From the cell containing the given text, extract its center point as (X, Y) coordinate. 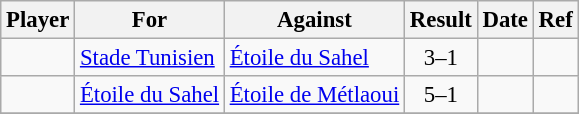
Date (505, 20)
Ref (556, 20)
5–1 (442, 95)
3–1 (442, 58)
Against (314, 20)
For (150, 20)
Étoile de Métlaoui (314, 95)
Stade Tunisien (150, 58)
Result (442, 20)
Player (38, 20)
